For the text-containing cell, return its midpoint in [x, y] coordinate format. 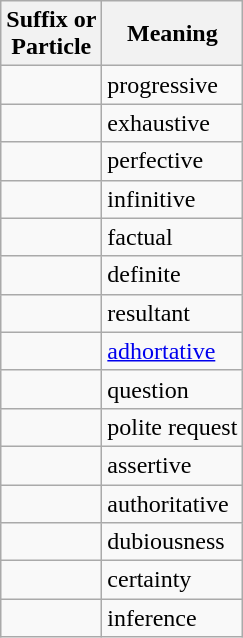
factual [172, 237]
dubiousness [172, 542]
adhortative [172, 351]
infinitive [172, 199]
certainty [172, 580]
definite [172, 275]
exhaustive [172, 123]
inference [172, 618]
progressive [172, 85]
Suffix orParticle [52, 34]
authoritative [172, 503]
polite request [172, 427]
resultant [172, 313]
perfective [172, 161]
assertive [172, 465]
Meaning [172, 34]
question [172, 389]
